Identify which cell holds the provided text, then report its [X, Y] central coordinate. 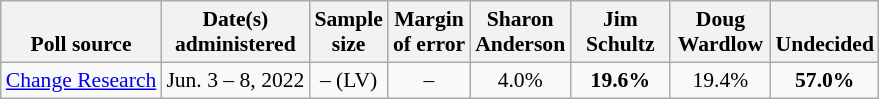
19.6% [620, 80]
4.0% [520, 80]
Poll source [82, 32]
19.4% [720, 80]
Jun. 3 – 8, 2022 [235, 80]
JimSchultz [620, 32]
57.0% [824, 80]
– [429, 80]
DougWardlow [720, 32]
Samplesize [348, 32]
Marginof error [429, 32]
Date(s)administered [235, 32]
Change Research [82, 80]
– (LV) [348, 80]
Undecided [824, 32]
SharonAnderson [520, 32]
